Identify which cell holds the provided text, then report its (X, Y) central coordinate. 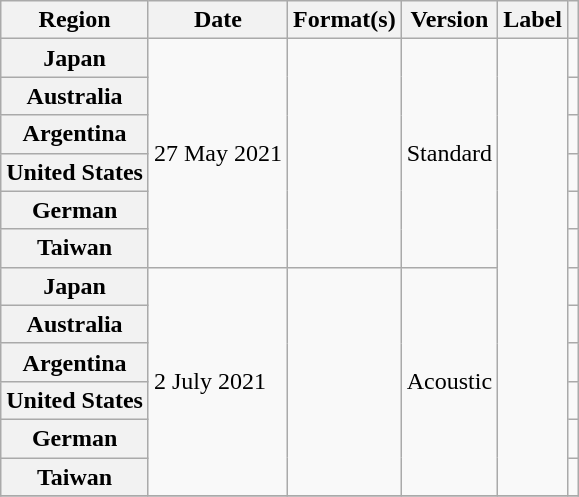
Region (75, 20)
2 July 2021 (218, 381)
27 May 2021 (218, 153)
Label (533, 20)
Date (218, 20)
Standard (449, 153)
Format(s) (345, 20)
Acoustic (449, 381)
Version (449, 20)
